Extract the (X, Y) coordinate from the center of the cell holding the provided text.  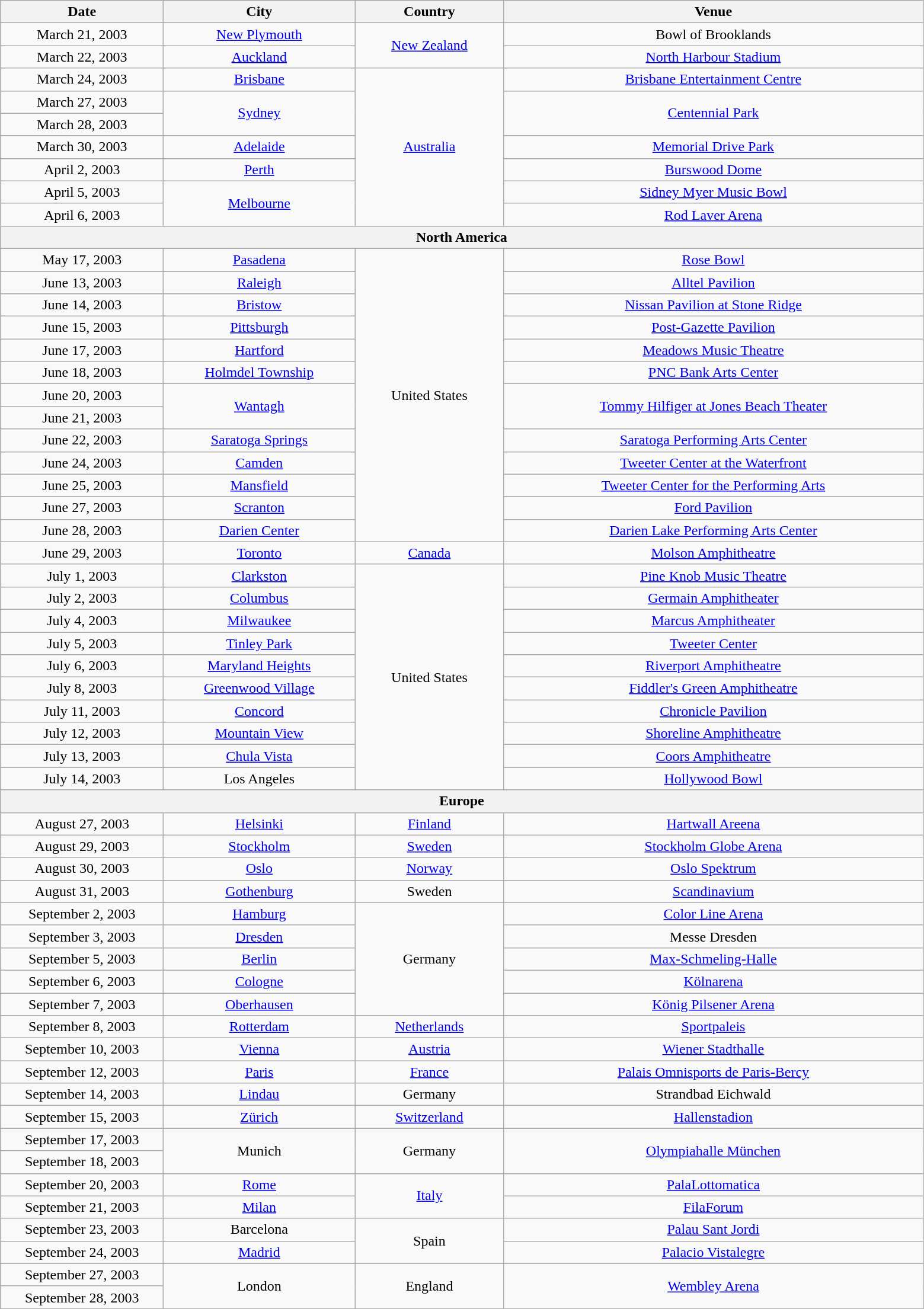
Palacio Vistalegre (714, 1252)
PalaLottomatica (714, 1185)
Coors Amphitheatre (714, 756)
Gothenburg (260, 891)
Maryland Heights (260, 666)
Clarkston (260, 575)
Tinley Park (260, 643)
Los Angeles (260, 779)
Strandbad Eichwald (714, 1094)
July 8, 2003 (82, 689)
September 20, 2003 (82, 1185)
Germain Amphitheater (714, 598)
Rome (260, 1185)
Meadows Music Theatre (714, 350)
Milwaukee (260, 620)
Finland (429, 824)
Oslo (260, 869)
Hartwall Areena (714, 824)
September 12, 2003 (82, 1072)
Palais Omnisports de Paris-Bercy (714, 1072)
Paris (260, 1072)
Tweeter Center (714, 643)
Munich (260, 1151)
Europe (462, 801)
July 1, 2003 (82, 575)
Max-Schmeling-Halle (714, 959)
Barcelona (260, 1230)
April 6, 2003 (82, 215)
Rotterdam (260, 1027)
September 28, 2003 (82, 1297)
Mountain View (260, 734)
New Zealand (429, 46)
London (260, 1286)
Country (429, 12)
FilaForum (714, 1207)
Tweeter Center at the Waterfront (714, 463)
August 30, 2003 (82, 869)
September 23, 2003 (82, 1230)
Olympiahalle München (714, 1151)
Palau Sant Jordi (714, 1230)
Stockholm (260, 846)
July 14, 2003 (82, 779)
September 24, 2003 (82, 1252)
September 3, 2003 (82, 936)
Cologne (260, 981)
September 14, 2003 (82, 1094)
Scranton (260, 508)
Tommy Hilfiger at Jones Beach Theater (714, 407)
Vienna (260, 1049)
Adelaide (260, 147)
Oberhausen (260, 1004)
Concord (260, 711)
North America (462, 237)
Camden (260, 463)
Wantagh (260, 407)
June 29, 2003 (82, 553)
March 27, 2003 (82, 102)
Tweeter Center for the Performing Arts (714, 485)
Scandinavium (714, 891)
Toronto (260, 553)
Wiener Stadthalle (714, 1049)
March 22, 2003 (82, 57)
April 2, 2003 (82, 169)
Memorial Drive Park (714, 147)
Madrid (260, 1252)
June 24, 2003 (82, 463)
Lindau (260, 1094)
Perth (260, 169)
Wembley Arena (714, 1286)
City (260, 12)
July 6, 2003 (82, 666)
New Plymouth (260, 34)
Helsinki (260, 824)
North Harbour Stadium (714, 57)
Canada (429, 553)
Ford Pavilion (714, 508)
June 21, 2003 (82, 418)
Sportpaleis (714, 1027)
June 13, 2003 (82, 283)
July 13, 2003 (82, 756)
July 5, 2003 (82, 643)
Sydney (260, 113)
Chronicle Pavilion (714, 711)
Pittsburgh (260, 328)
Auckland (260, 57)
Molson Amphitheatre (714, 553)
Rod Laver Arena (714, 215)
England (429, 1286)
Bowl of Brooklands (714, 34)
Saratoga Springs (260, 440)
Venue (714, 12)
Riverport Amphitheatre (714, 666)
September 15, 2003 (82, 1117)
September 18, 2003 (82, 1162)
Chula Vista (260, 756)
Pine Knob Music Theatre (714, 575)
Post-Gazette Pavilion (714, 328)
September 17, 2003 (82, 1140)
Melbourne (260, 203)
König Pilsener Arena (714, 1004)
September 7, 2003 (82, 1004)
June 20, 2003 (82, 395)
PNC Bank Arts Center (714, 373)
Australia (429, 147)
Fiddler's Green Amphitheatre (714, 689)
Kölnarena (714, 981)
June 14, 2003 (82, 305)
Netherlands (429, 1027)
Dresden (260, 936)
March 28, 2003 (82, 124)
Switzerland (429, 1117)
Zürich (260, 1117)
Austria (429, 1049)
Mansfield (260, 485)
September 8, 2003 (82, 1027)
June 27, 2003 (82, 508)
Italy (429, 1196)
Bristow (260, 305)
September 27, 2003 (82, 1275)
Greenwood Village (260, 689)
Columbus (260, 598)
June 17, 2003 (82, 350)
Stockholm Globe Arena (714, 846)
July 2, 2003 (82, 598)
Hallenstadion (714, 1117)
March 30, 2003 (82, 147)
April 5, 2003 (82, 192)
Rose Bowl (714, 260)
Darien Center (260, 530)
September 2, 2003 (82, 914)
September 5, 2003 (82, 959)
Marcus Amphitheater (714, 620)
August 31, 2003 (82, 891)
Messe Dresden (714, 936)
May 17, 2003 (82, 260)
Sidney Myer Music Bowl (714, 192)
September 10, 2003 (82, 1049)
Date (82, 12)
September 21, 2003 (82, 1207)
Holmdel Township (260, 373)
Spain (429, 1241)
Pasadena (260, 260)
Milan (260, 1207)
March 21, 2003 (82, 34)
Berlin (260, 959)
Saratoga Performing Arts Center (714, 440)
Hollywood Bowl (714, 779)
Raleigh (260, 283)
Nissan Pavilion at Stone Ridge (714, 305)
Alltel Pavilion (714, 283)
Oslo Spektrum (714, 869)
August 27, 2003 (82, 824)
Burswood Dome (714, 169)
September 6, 2003 (82, 981)
August 29, 2003 (82, 846)
Norway (429, 869)
Brisbane (260, 79)
June 22, 2003 (82, 440)
Darien Lake Performing Arts Center (714, 530)
March 24, 2003 (82, 79)
Hartford (260, 350)
Hamburg (260, 914)
June 25, 2003 (82, 485)
June 18, 2003 (82, 373)
June 15, 2003 (82, 328)
Shoreline Amphitheatre (714, 734)
Color Line Arena (714, 914)
Centennial Park (714, 113)
June 28, 2003 (82, 530)
France (429, 1072)
July 11, 2003 (82, 711)
July 12, 2003 (82, 734)
Brisbane Entertainment Centre (714, 79)
July 4, 2003 (82, 620)
